Detect which cell encompasses the target text, then output its (X, Y) center coordinate. 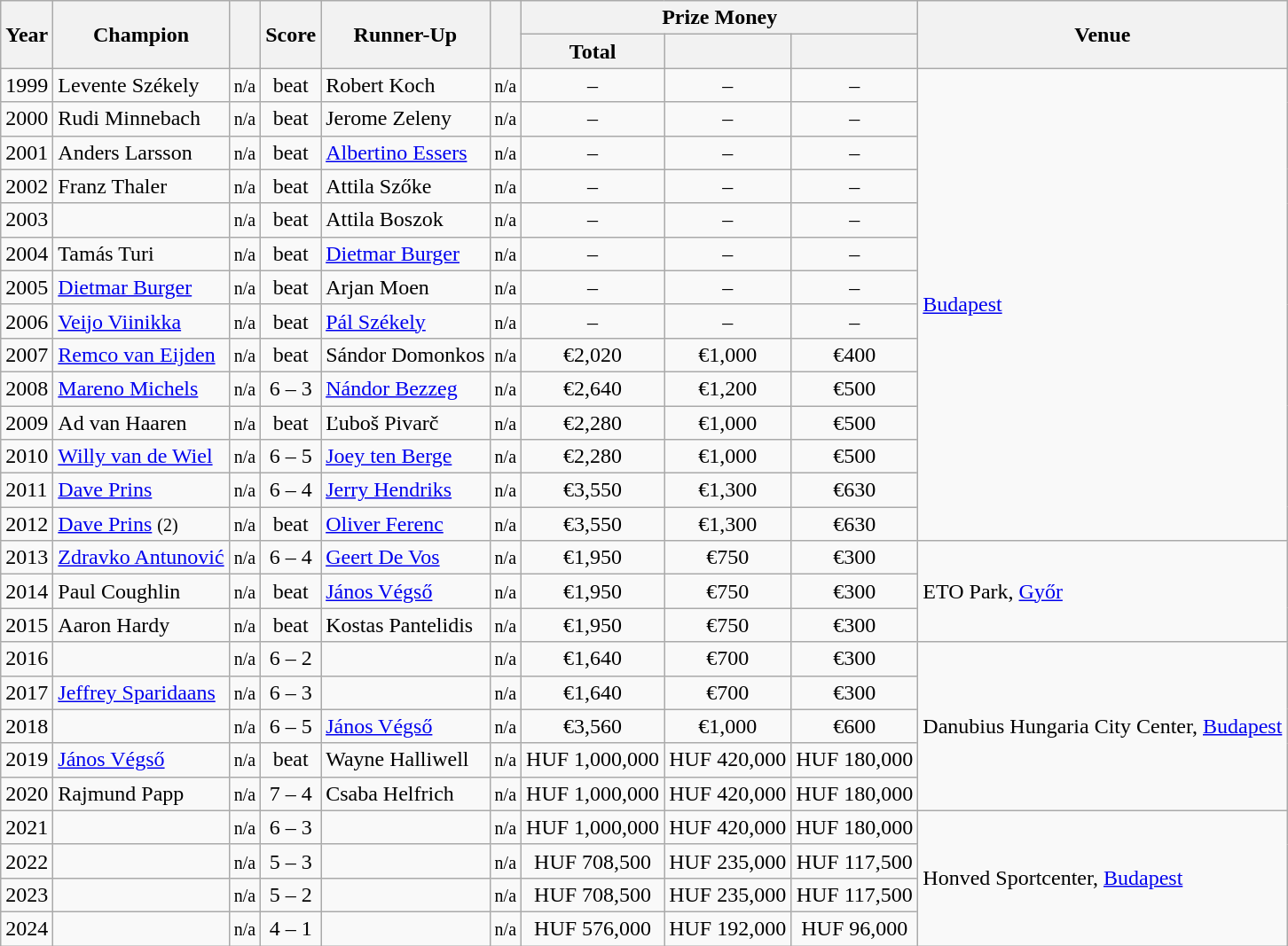
Aaron Hardy (141, 625)
2000 (27, 119)
6 – 2 (291, 659)
Total (593, 51)
Runner-Up (405, 35)
2023 (27, 895)
2002 (27, 186)
Budapest (1103, 305)
Honved Sportcenter, Budapest (1103, 878)
Zdravko Antunović (141, 558)
Remco van Eijden (141, 355)
Attila Szőke (405, 186)
2017 (27, 692)
2012 (27, 524)
Ad van Haaren (141, 423)
Score (291, 35)
2001 (27, 152)
2018 (27, 726)
2003 (27, 220)
Wayne Halliwell (405, 760)
2022 (27, 861)
Robert Koch (405, 85)
2014 (27, 591)
Prize Money (720, 18)
€2,020 (593, 355)
Csaba Helfrich (405, 794)
€3,560 (593, 726)
Danubius Hungaria City Center, Budapest (1103, 726)
€400 (855, 355)
Attila Boszok (405, 220)
2010 (27, 457)
Champion (141, 35)
Nándor Bezzeg (405, 388)
2004 (27, 254)
2024 (27, 928)
2005 (27, 287)
Jerry Hendriks (405, 490)
Year (27, 35)
Levente Székely (141, 85)
2007 (27, 355)
Anders Larsson (141, 152)
2020 (27, 794)
Jeffrey Sparidaans (141, 692)
2006 (27, 321)
Pál Székely (405, 321)
5 – 2 (291, 895)
Tamás Turi (141, 254)
Paul Coughlin (141, 591)
Dave Prins (2) (141, 524)
HUF 96,000 (855, 928)
€600 (855, 726)
2016 (27, 659)
Rudi Minnebach (141, 119)
2008 (27, 388)
2009 (27, 423)
Rajmund Papp (141, 794)
4 – 1 (291, 928)
Veijo Viinikka (141, 321)
Dave Prins (141, 490)
Geert De Vos (405, 558)
Ľuboš Pivarč (405, 423)
5 – 3 (291, 861)
Oliver Ferenc (405, 524)
€1,200 (727, 388)
1999 (27, 85)
Arjan Moen (405, 287)
Kostas Pantelidis (405, 625)
Franz Thaler (141, 186)
ETO Park, Győr (1103, 591)
Joey ten Berge (405, 457)
€2,640 (593, 388)
HUF 576,000 (593, 928)
Willy van de Wiel (141, 457)
Jerome Zeleny (405, 119)
2019 (27, 760)
2011 (27, 490)
Albertino Essers (405, 152)
7 – 4 (291, 794)
Mareno Michels (141, 388)
HUF 192,000 (727, 928)
2015 (27, 625)
2013 (27, 558)
Venue (1103, 35)
2021 (27, 827)
Sándor Domonkos (405, 355)
